Pinpoint the cell where the given text exists, returning its [x, y] midpoint coordinate. 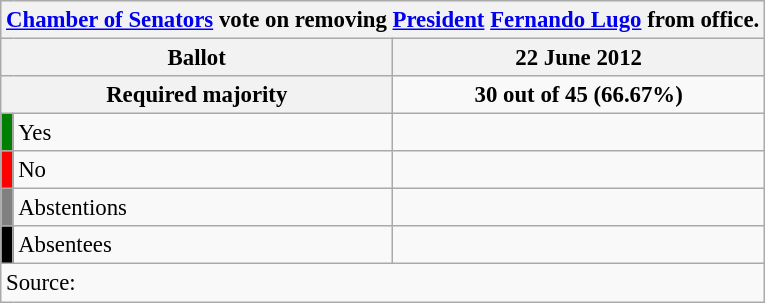
Required majority [197, 95]
Abstentions [203, 208]
Source: [383, 283]
22 June 2012 [579, 58]
Chamber of Senators vote on removing President Fernando Lugo from office. [383, 20]
30 out of 45 (66.67%) [579, 95]
No [203, 170]
Yes [203, 133]
Ballot [197, 58]
Absentees [203, 245]
